Return (x, y) of the center of cell containing provided text 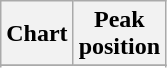
Chart (37, 34)
Peakposition (119, 34)
